Detect which cell encompasses the target text, then output its (x, y) center coordinate. 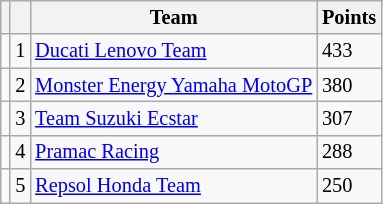
Points (349, 17)
Ducati Lenovo Team (174, 51)
4 (20, 152)
Team Suzuki Ecstar (174, 118)
1 (20, 51)
250 (349, 186)
288 (349, 152)
Monster Energy Yamaha MotoGP (174, 85)
5 (20, 186)
Repsol Honda Team (174, 186)
380 (349, 85)
Pramac Racing (174, 152)
307 (349, 118)
433 (349, 51)
3 (20, 118)
Team (174, 17)
2 (20, 85)
